Capture the cell that displays the provided text and extract its (X, Y) central coordinate. 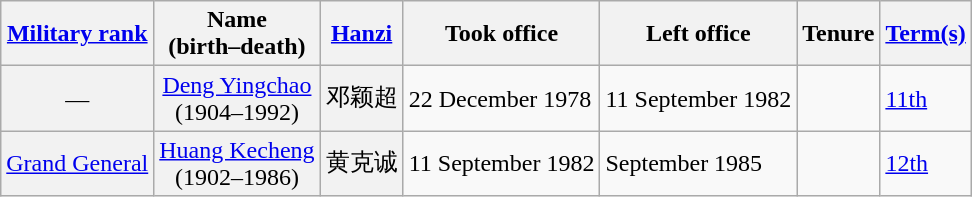
Left office (698, 34)
Deng Yingchao(1904–1992) (237, 98)
Hanzi (362, 34)
黄克诚 (362, 164)
Term(s) (926, 34)
12th (926, 164)
11th (926, 98)
22 December 1978 (502, 98)
Huang Kecheng(1902–1986) (237, 164)
Military rank (78, 34)
September 1985 (698, 164)
Name(birth–death) (237, 34)
Tenure (838, 34)
Took office (502, 34)
邓颖超 (362, 98)
— (78, 98)
Grand General (78, 164)
